From the cell containing the given text, extract its center point as (x, y) coordinate. 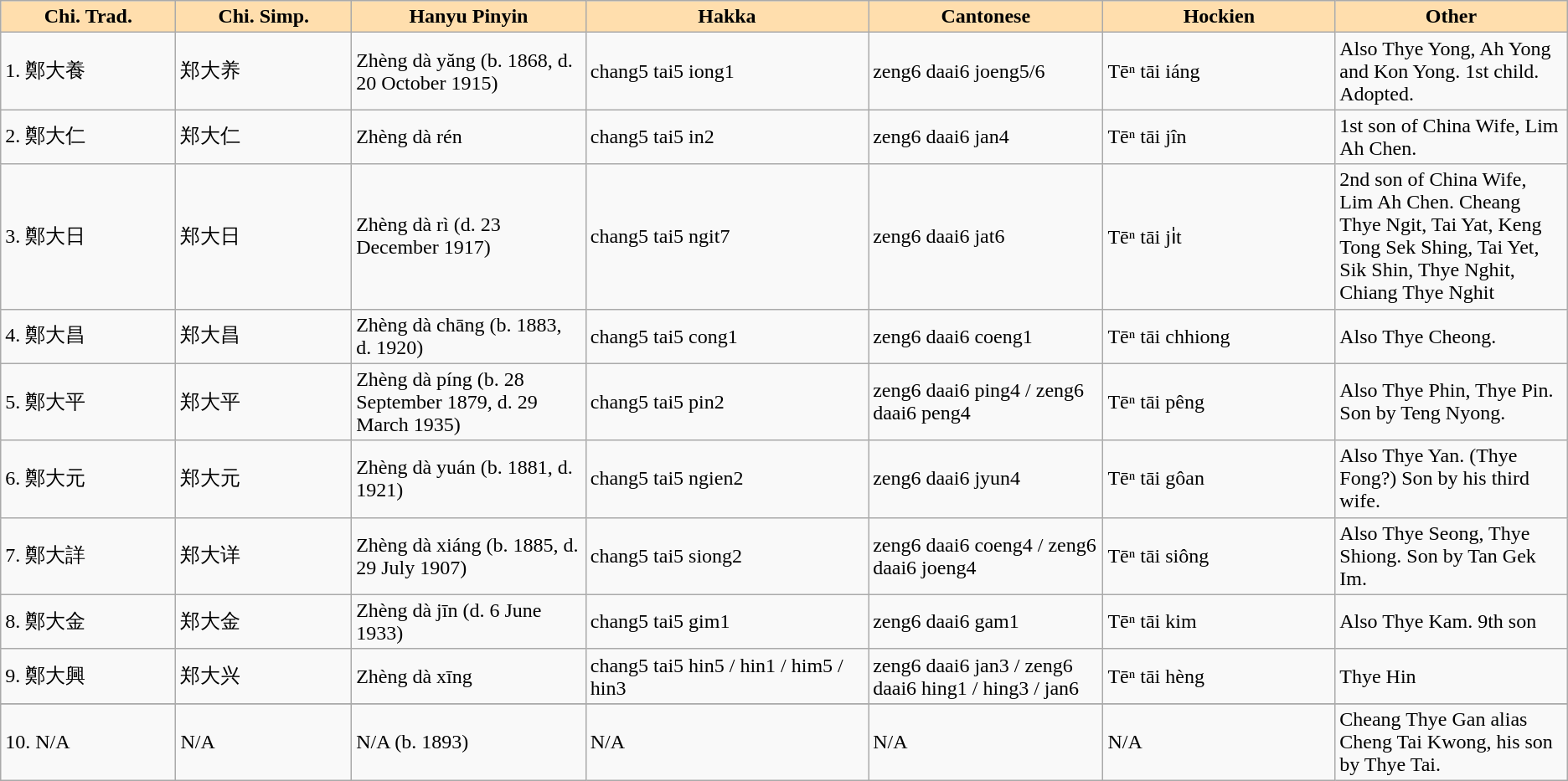
Zhèng dà rén (469, 137)
zeng6 daai6 gam1 (986, 621)
Hanyu Pinyin (469, 17)
chang5 tai5 gim1 (727, 621)
郑大元 (264, 479)
郑大日 (264, 236)
chang5 tai5 hin5 / hin1 / him5 / hin3 (727, 676)
chang5 tai5 in2 (727, 137)
chang5 tai5 iong1 (727, 71)
Tēⁿ tāi ji̍t (1220, 236)
Zhèng dà píng (b. 28 September 1879, d. 29 March 1935) (469, 402)
2nd son of China Wife, Lim Ah Chen. Cheang Thye Ngit, Tai Yat, Keng Tong Sek Shing, Tai Yet, Sik Shin, Thye Nghit, Chiang Thye Nghit (1452, 236)
zeng6 daai6 jan4 (986, 137)
Tēⁿ tāi jîn (1220, 137)
5. 鄭大平 (89, 402)
Chi. Trad. (89, 17)
Chi. Simp. (264, 17)
Tēⁿ tāi hèng (1220, 676)
1. 鄭大養 (89, 71)
郑大金 (264, 621)
Hakka (727, 17)
zeng6 daai6 jat6 (986, 236)
郑大养 (264, 71)
Zhèng dà yăng (b. 1868, d. 20 October 1915) (469, 71)
zeng6 daai6 ping4 / zeng6 daai6 peng4 (986, 402)
Also Thye Phin, Thye Pin. Son by Teng Nyong. (1452, 402)
8. 鄭大金 (89, 621)
Zhèng dà xiáng (b. 1885, d. 29 July 1907) (469, 556)
6. 鄭大元 (89, 479)
chang5 tai5 ngien2 (727, 479)
4. 鄭大昌 (89, 337)
chang5 tai5 pin2 (727, 402)
郑大仁 (264, 137)
zeng6 daai6 coeng1 (986, 337)
Also Thye Cheong. (1452, 337)
1st son of China Wife, Lim Ah Chen. (1452, 137)
郑大平 (264, 402)
7. 鄭大詳 (89, 556)
zeng6 daai6 jyun4 (986, 479)
Other (1452, 17)
zeng6 daai6 jan3 / zeng6 daai6 hing1 / hing3 / jan6 (986, 676)
chang5 tai5 siong2 (727, 556)
Also Thye Kam. 9th son (1452, 621)
chang5 tai5 ngit7 (727, 236)
Zhèng dà xīng (469, 676)
郑大详 (264, 556)
Tēⁿ tāi siông (1220, 556)
N/A (b. 1893) (469, 742)
郑大昌 (264, 337)
2. 鄭大仁 (89, 137)
chang5 tai5 cong1 (727, 337)
Tēⁿ tāi kim (1220, 621)
Zhèng dà chāng (b. 1883, d. 1920) (469, 337)
Also Thye Yong, Ah Yong and Kon Yong. 1st child. Adopted. (1452, 71)
Tēⁿ tāi chhiong (1220, 337)
Hockien (1220, 17)
Cantonese (986, 17)
Tēⁿ tāi gôan (1220, 479)
10. N/A (89, 742)
Thye Hin (1452, 676)
Cheang Thye Gan alias Cheng Tai Kwong, his son by Thye Tai. (1452, 742)
Tēⁿ tāi iáng (1220, 71)
Also Thye Seong, Thye Shiong. Son by Tan Gek Im. (1452, 556)
zeng6 daai6 joeng5/6 (986, 71)
zeng6 daai6 coeng4 / zeng6 daai6 joeng4 (986, 556)
Zhèng dà jīn (d. 6 June 1933) (469, 621)
Zhèng dà yuán (b. 1881, d. 1921) (469, 479)
Tēⁿ tāi pêng (1220, 402)
Also Thye Yan. (Thye Fong?) Son by his third wife. (1452, 479)
Zhèng dà rì (d. 23 December 1917) (469, 236)
郑大兴 (264, 676)
3. 鄭大日 (89, 236)
9. 鄭大興 (89, 676)
